Identify which cell holds the provided text, then report its (x, y) central coordinate. 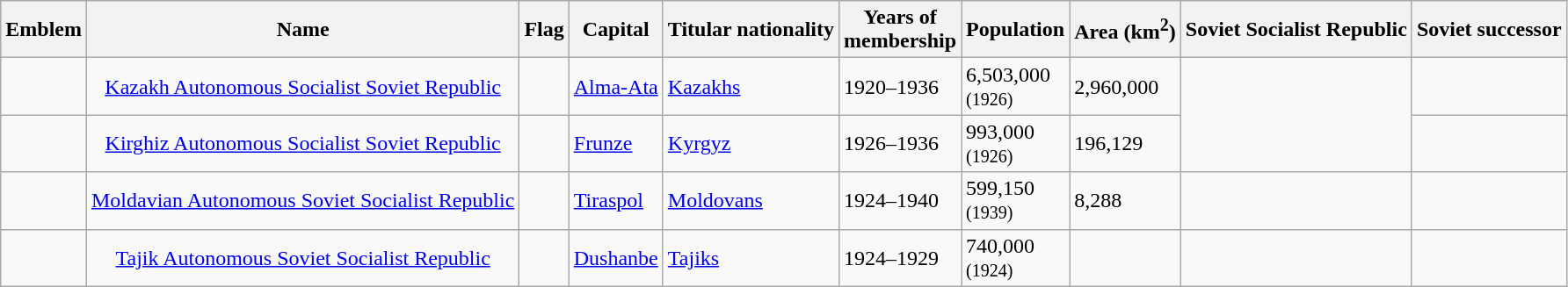
Soviet Socialist Republic (1296, 30)
8,288 (1125, 200)
Kyrgyz (751, 144)
599,150(1939) (1016, 200)
6,503,000(1926) (1016, 86)
1920–1936 (900, 86)
Soviet successor (1489, 30)
Tajik Autonomous Soviet Socialist Republic (302, 258)
2,960,000 (1125, 86)
Area (km2) (1125, 30)
Moldovans (751, 200)
Kazakh Autonomous Socialist Soviet Republic (302, 86)
Titular nationality (751, 30)
Moldavian Autonomous Soviet Socialist Republic (302, 200)
Name (302, 30)
Tiraspol (615, 200)
Emblem (44, 30)
Flag (544, 30)
Alma-Ata (615, 86)
Capital (615, 30)
993,000(1926) (1016, 144)
Tajiks (751, 258)
1924–1940 (900, 200)
Frunze (615, 144)
Kazakhs (751, 86)
Population (1016, 30)
1924–1929 (900, 258)
740,000(1924) (1016, 258)
196,129 (1125, 144)
Dushanbe (615, 258)
Years ofmembership (900, 30)
Kirghiz Autonomous Socialist Soviet Republic (302, 144)
1926–1936 (900, 144)
